Identify which cell holds the provided text, then report its (X, Y) central coordinate. 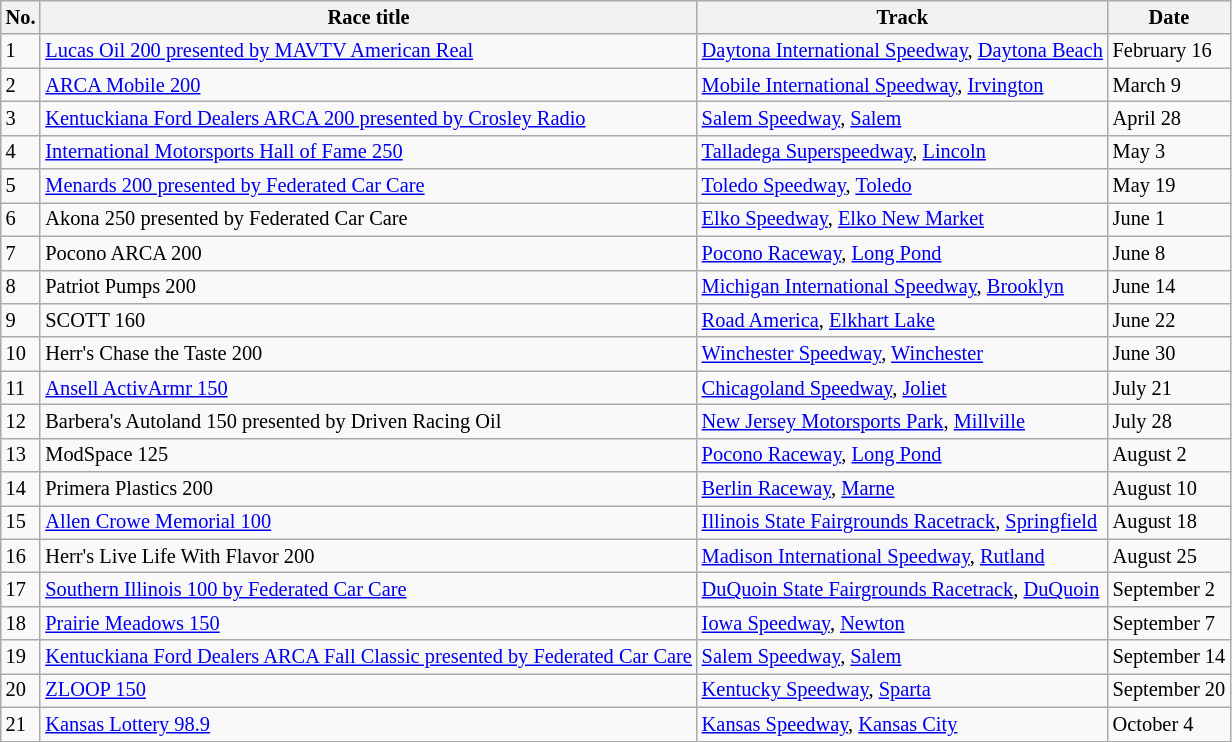
Talladega Superspeedway, Lincoln (902, 152)
September 20 (1169, 690)
11 (21, 388)
7 (21, 253)
July 21 (1169, 388)
Elko Speedway, Elko New Market (902, 219)
Allen Crowe Memorial 100 (368, 522)
Kentuckiana Ford Dealers ARCA Fall Classic presented by Federated Car Care (368, 657)
Primera Plastics 200 (368, 489)
New Jersey Motorsports Park, Millville (902, 421)
Southern Illinois 100 by Federated Car Care (368, 589)
March 9 (1169, 85)
ZLOOP 150 (368, 690)
Kansas Speedway, Kansas City (902, 724)
August 18 (1169, 522)
6 (21, 219)
June 30 (1169, 354)
15 (21, 522)
SCOTT 160 (368, 320)
Kentucky Speedway, Sparta (902, 690)
Kentuckiana Ford Dealers ARCA 200 presented by Crosley Radio (368, 118)
August 25 (1169, 556)
June 22 (1169, 320)
8 (21, 287)
Herr's Live Life With Flavor 200 (368, 556)
3 (21, 118)
Prairie Meadows 150 (368, 623)
June 8 (1169, 253)
August 10 (1169, 489)
Track (902, 17)
21 (21, 724)
Barbera's Autoland 150 presented by Driven Racing Oil (368, 421)
Date (1169, 17)
12 (21, 421)
4 (21, 152)
20 (21, 690)
Michigan International Speedway, Brooklyn (902, 287)
May 19 (1169, 186)
Herr's Chase the Taste 200 (368, 354)
September 7 (1169, 623)
May 3 (1169, 152)
Winchester Speedway, Winchester (902, 354)
14 (21, 489)
Chicagoland Speedway, Joliet (902, 388)
ARCA Mobile 200 (368, 85)
Ansell ActivArmr 150 (368, 388)
September 14 (1169, 657)
Lucas Oil 200 presented by MAVTV American Real (368, 51)
Menards 200 presented by Federated Car Care (368, 186)
1 (21, 51)
Daytona International Speedway, Daytona Beach (902, 51)
No. (21, 17)
19 (21, 657)
18 (21, 623)
10 (21, 354)
June 14 (1169, 287)
Illinois State Fairgrounds Racetrack, Springfield (902, 522)
Patriot Pumps 200 (368, 287)
Berlin Raceway, Marne (902, 489)
February 16 (1169, 51)
Toledo Speedway, Toledo (902, 186)
International Motorsports Hall of Fame 250 (368, 152)
September 2 (1169, 589)
Iowa Speedway, Newton (902, 623)
DuQuoin State Fairgrounds Racetrack, DuQuoin (902, 589)
August 2 (1169, 455)
Race title (368, 17)
ModSpace 125 (368, 455)
April 28 (1169, 118)
Road America, Elkhart Lake (902, 320)
16 (21, 556)
5 (21, 186)
Mobile International Speedway, Irvington (902, 85)
2 (21, 85)
June 1 (1169, 219)
Akona 250 presented by Federated Car Care (368, 219)
Kansas Lottery 98.9 (368, 724)
9 (21, 320)
17 (21, 589)
13 (21, 455)
Pocono ARCA 200 (368, 253)
October 4 (1169, 724)
July 28 (1169, 421)
Madison International Speedway, Rutland (902, 556)
